Scan for the cell matching the given text and deliver its (x, y) coordinate at center. 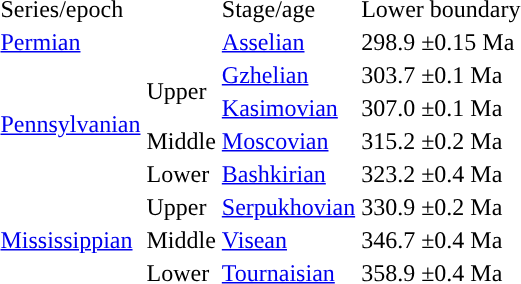
Bashkirian (288, 174)
Kasimovian (288, 108)
Asselian (288, 42)
Moscovian (288, 141)
Lower (181, 174)
Serpukhovian (288, 207)
Visean (288, 240)
Gzhelian (288, 75)
